Pinpoint the cell where the given text exists, returning its [x, y] midpoint coordinate. 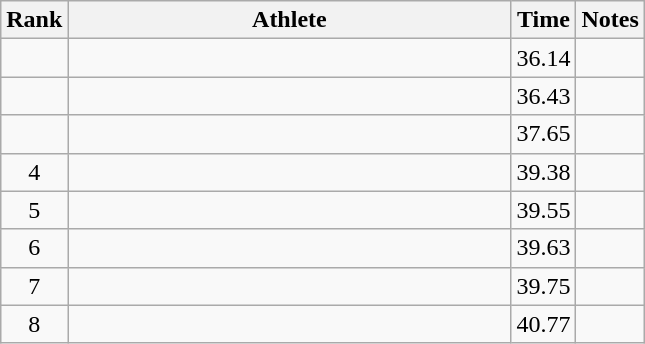
39.55 [544, 210]
6 [34, 248]
7 [34, 286]
39.75 [544, 286]
37.65 [544, 134]
4 [34, 172]
5 [34, 210]
Notes [610, 20]
Time [544, 20]
36.43 [544, 96]
39.63 [544, 248]
40.77 [544, 324]
39.38 [544, 172]
36.14 [544, 58]
Athlete [290, 20]
8 [34, 324]
Rank [34, 20]
